Determine the (X, Y) coordinate at the center of the cell enclosing the given text.  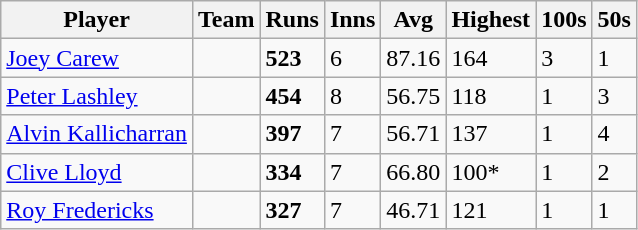
46.71 (414, 210)
397 (292, 134)
137 (491, 134)
Roy Fredericks (97, 210)
Runs (292, 20)
121 (491, 210)
Peter Lashley (97, 96)
4 (614, 134)
87.16 (414, 58)
6 (352, 58)
523 (292, 58)
50s (614, 20)
Clive Lloyd (97, 172)
100s (564, 20)
8 (352, 96)
164 (491, 58)
2 (614, 172)
454 (292, 96)
118 (491, 96)
Highest (491, 20)
Joey Carew (97, 58)
Avg (414, 20)
56.71 (414, 134)
Player (97, 20)
Alvin Kallicharran (97, 134)
334 (292, 172)
Team (226, 20)
56.75 (414, 96)
Inns (352, 20)
66.80 (414, 172)
327 (292, 210)
100* (491, 172)
